Return the [X, Y] coordinate for the center point of the cell that contains the specified text.  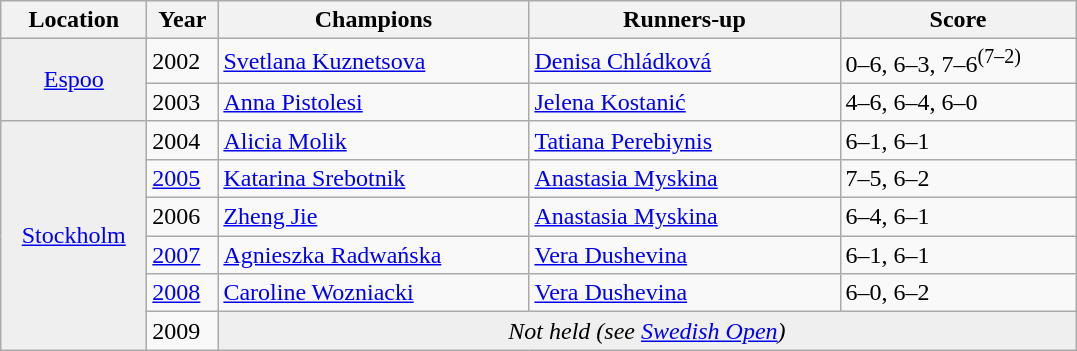
2005 [182, 178]
7–5, 6–2 [958, 178]
6–0, 6–2 [958, 293]
Tatiana Perebiynis [684, 140]
6–4, 6–1 [958, 217]
4–6, 6–4, 6–0 [958, 102]
2007 [182, 255]
Jelena Kostanić [684, 102]
Year [182, 20]
2006 [182, 217]
2009 [182, 331]
2004 [182, 140]
Score [958, 20]
Runners-up [684, 20]
Location [74, 20]
Alicia Molik [374, 140]
Denisa Chládková [684, 62]
Stockholm [74, 235]
Espoo [74, 80]
Caroline Wozniacki [374, 293]
Agnieszka Radwańska [374, 255]
2008 [182, 293]
Katarina Srebotnik [374, 178]
Zheng Jie [374, 217]
Svetlana Kuznetsova [374, 62]
Not held (see Swedish Open) [647, 331]
Anna Pistolesi [374, 102]
0–6, 6–3, 7–6(7–2) [958, 62]
2002 [182, 62]
Champions [374, 20]
2003 [182, 102]
